Determine the [x, y] coordinate at the center of the cell enclosing the given text.  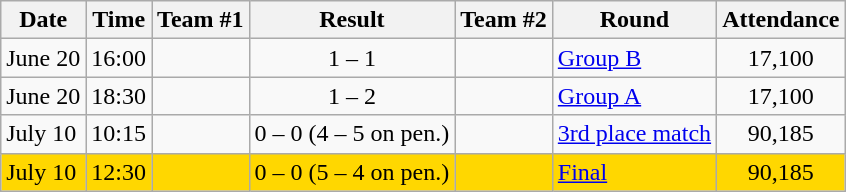
Final [634, 172]
16:00 [119, 58]
0 – 0 (5 – 4 on pen.) [352, 172]
1 – 1 [352, 58]
Round [634, 20]
Team #2 [504, 20]
0 – 0 (4 – 5 on pen.) [352, 134]
Attendance [781, 20]
Date [44, 20]
1 – 2 [352, 96]
Team #1 [201, 20]
12:30 [119, 172]
Group A [634, 96]
Group B [634, 58]
18:30 [119, 96]
Time [119, 20]
3rd place match [634, 134]
Result [352, 20]
10:15 [119, 134]
